Return the [x, y] coordinate for the center point of the cell that contains the specified text.  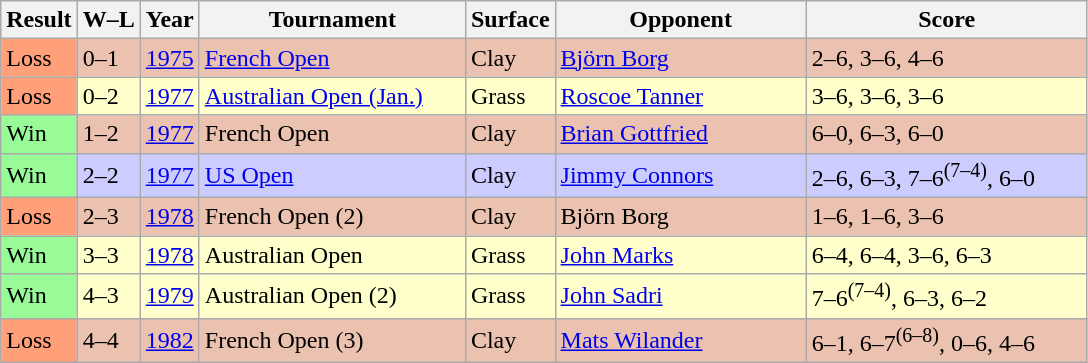
Score [946, 20]
John Sadri [680, 296]
French Open (2) [332, 217]
2–2 [108, 176]
4–3 [108, 296]
Surface [510, 20]
2–6, 6–3, 7–6(7–4), 6–0 [946, 176]
Jimmy Connors [680, 176]
6–0, 6–3, 6–0 [946, 134]
French Open (3) [332, 340]
1979 [170, 296]
6–1, 6–7(6–8), 0–6, 4–6 [946, 340]
Australian Open [332, 255]
Year [170, 20]
Brian Gottfried [680, 134]
1–6, 1–6, 3–6 [946, 217]
Australian Open (Jan.) [332, 96]
Opponent [680, 20]
3–3 [108, 255]
Australian Open (2) [332, 296]
1–2 [108, 134]
7–6(7–4), 6–3, 6–2 [946, 296]
6–4, 6–4, 3–6, 6–3 [946, 255]
Mats Wilander [680, 340]
4–4 [108, 340]
0–2 [108, 96]
W–L [108, 20]
Roscoe Tanner [680, 96]
Tournament [332, 20]
3–6, 3–6, 3–6 [946, 96]
John Marks [680, 255]
1982 [170, 340]
US Open [332, 176]
2–6, 3–6, 4–6 [946, 58]
2–3 [108, 217]
Result [39, 20]
0–1 [108, 58]
1975 [170, 58]
